Search for the cell housing the specified text and yield its [X, Y] center coordinate. 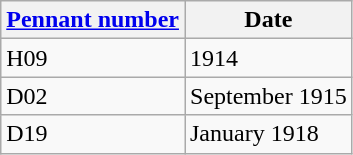
D19 [93, 134]
D02 [93, 96]
Pennant number [93, 20]
H09 [93, 58]
September 1915 [268, 96]
January 1918 [268, 134]
Date [268, 20]
1914 [268, 58]
